Output the [x, y] coordinate of the center of the cell containing the given text.  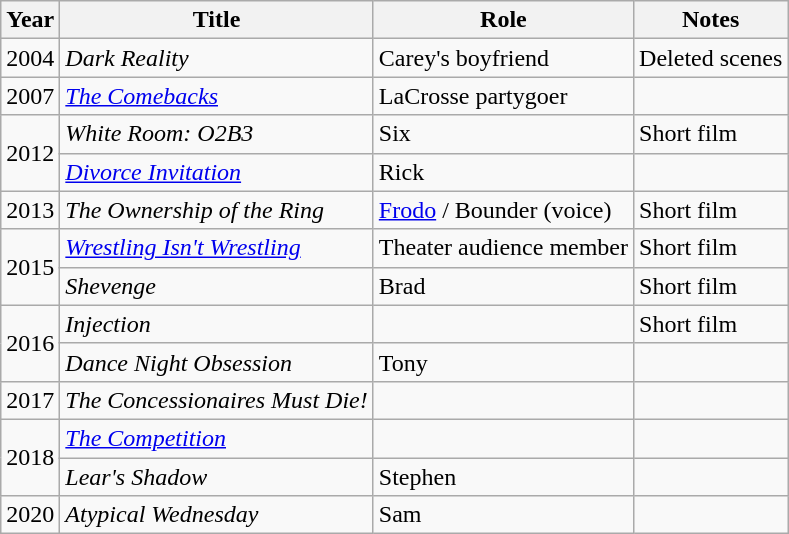
Divorce Invitation [216, 172]
Stephen [503, 477]
2017 [30, 400]
The Competition [216, 438]
Rick [503, 172]
Carey's boyfriend [503, 58]
The Comebacks [216, 96]
Theater audience member [503, 248]
Atypical Wednesday [216, 515]
Sam [503, 515]
Dark Reality [216, 58]
The Concessionaires Must Die! [216, 400]
Dance Night Obsession [216, 362]
Injection [216, 324]
Six [503, 134]
White Room: O2B3 [216, 134]
2004 [30, 58]
LaCrosse partygoer [503, 96]
2015 [30, 267]
Title [216, 20]
Deleted scenes [711, 58]
2020 [30, 515]
Frodo / Bounder (voice) [503, 210]
Lear's Shadow [216, 477]
Role [503, 20]
Tony [503, 362]
Wrestling Isn't Wrestling [216, 248]
Brad [503, 286]
Year [30, 20]
2012 [30, 153]
2013 [30, 210]
Notes [711, 20]
2018 [30, 457]
Shevenge [216, 286]
2007 [30, 96]
The Ownership of the Ring [216, 210]
2016 [30, 343]
